Pinpoint the cell where the given text exists, returning its (X, Y) midpoint coordinate. 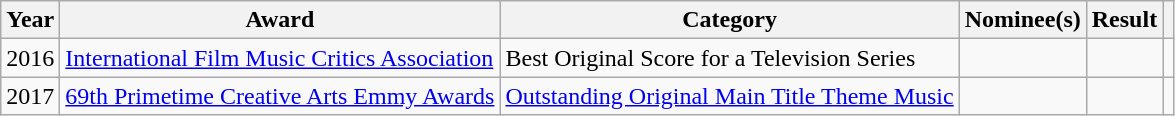
Nominee(s) (1022, 20)
Year (30, 20)
International Film Music Critics Association (280, 58)
Outstanding Original Main Title Theme Music (730, 96)
Category (730, 20)
69th Primetime Creative Arts Emmy Awards (280, 96)
Result (1124, 20)
Best Original Score for a Television Series (730, 58)
Award (280, 20)
2016 (30, 58)
2017 (30, 96)
